Extract the (X, Y) coordinate from the center of the cell holding the provided text.  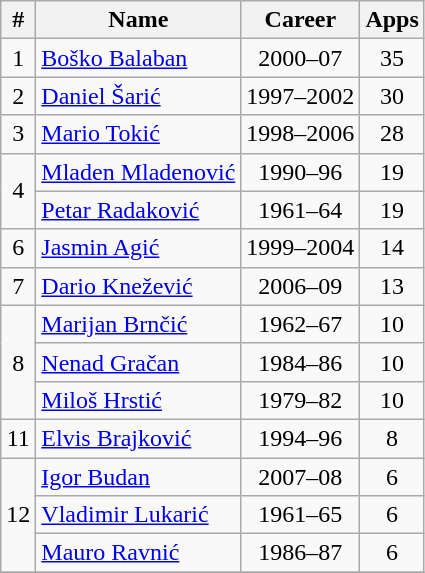
1990–96 (300, 172)
1986–87 (300, 553)
1999–2004 (300, 248)
Apps (392, 20)
1 (18, 58)
Marijan Brnčić (138, 324)
Boško Balaban (138, 58)
Jasmin Agić (138, 248)
Career (300, 20)
13 (392, 286)
2007–08 (300, 477)
7 (18, 286)
1979–82 (300, 400)
Vladimir Lukarić (138, 515)
28 (392, 134)
30 (392, 96)
Mladen Mladenović (138, 172)
12 (18, 515)
Elvis Brajković (138, 438)
# (18, 20)
Igor Budan (138, 477)
Petar Radaković (138, 210)
Mauro Ravnić (138, 553)
1998–2006 (300, 134)
35 (392, 58)
Nenad Gračan (138, 362)
Dario Knežević (138, 286)
1961–64 (300, 210)
Mario Tokić (138, 134)
Miloš Hrstić (138, 400)
4 (18, 191)
2006–09 (300, 286)
1994–96 (300, 438)
1984–86 (300, 362)
14 (392, 248)
1962–67 (300, 324)
2000–07 (300, 58)
3 (18, 134)
1961–65 (300, 515)
Name (138, 20)
11 (18, 438)
Daniel Šarić (138, 96)
2 (18, 96)
1997–2002 (300, 96)
